Scan for the cell matching the given text and deliver its [x, y] coordinate at center. 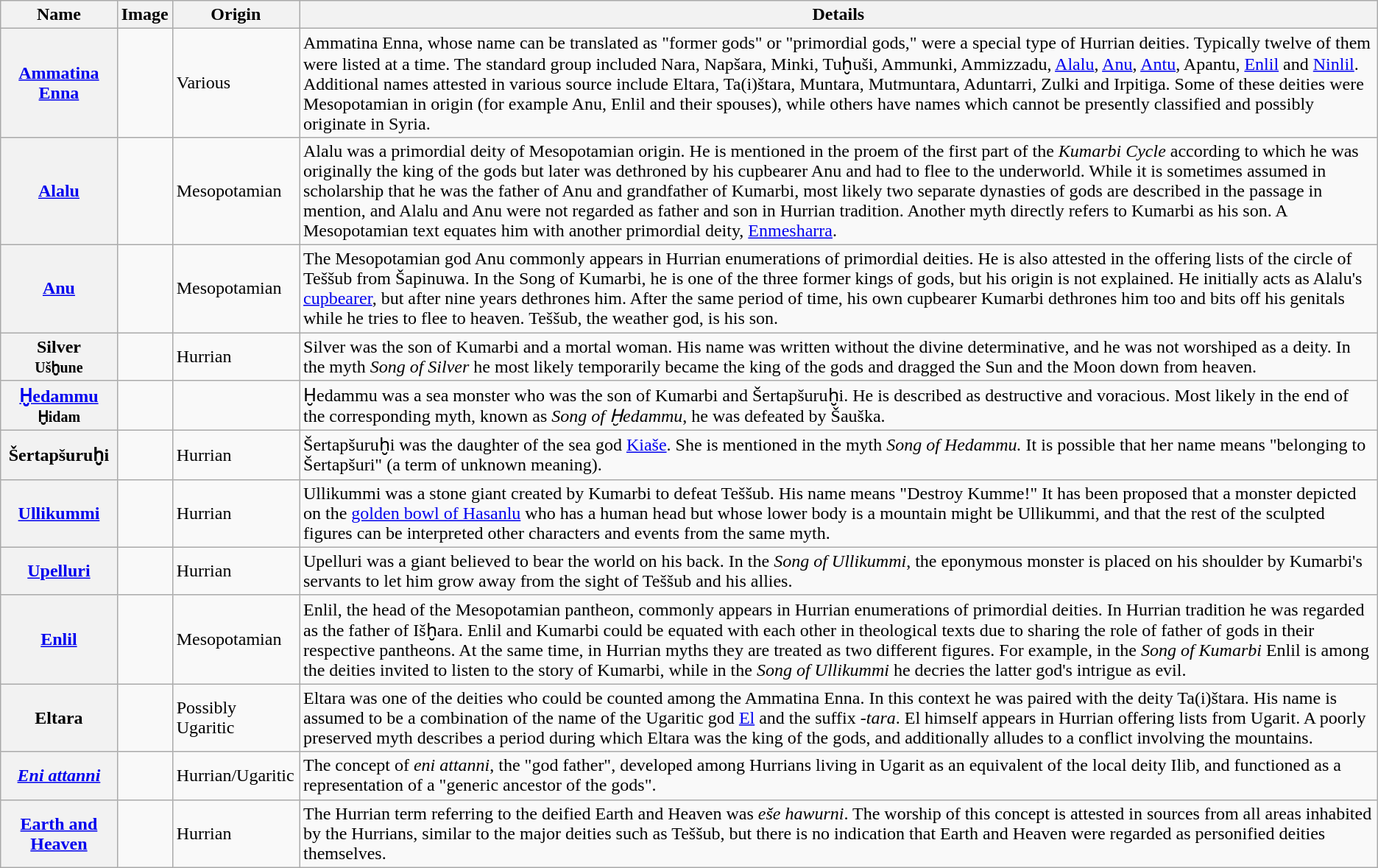
Eni attanni [59, 776]
Eltara [59, 718]
Enlil [59, 639]
Origin [236, 15]
Earth and Heaven [59, 833]
Name [59, 15]
Possibly Ugaritic [236, 718]
Alalu [59, 191]
Various [236, 83]
Ullikummi [59, 513]
Image [144, 15]
Details [838, 15]
Šertapšuruḫi [59, 455]
Upelluri [59, 571]
Ammatina Enna [59, 83]
Hurrian/Ugaritic [236, 776]
Anu [59, 289]
Ḫedammu Ḫidam [59, 406]
Silver Ušḫune [59, 356]
